Find where the given text appears and provide that cell's center as (X, Y) coordinate. 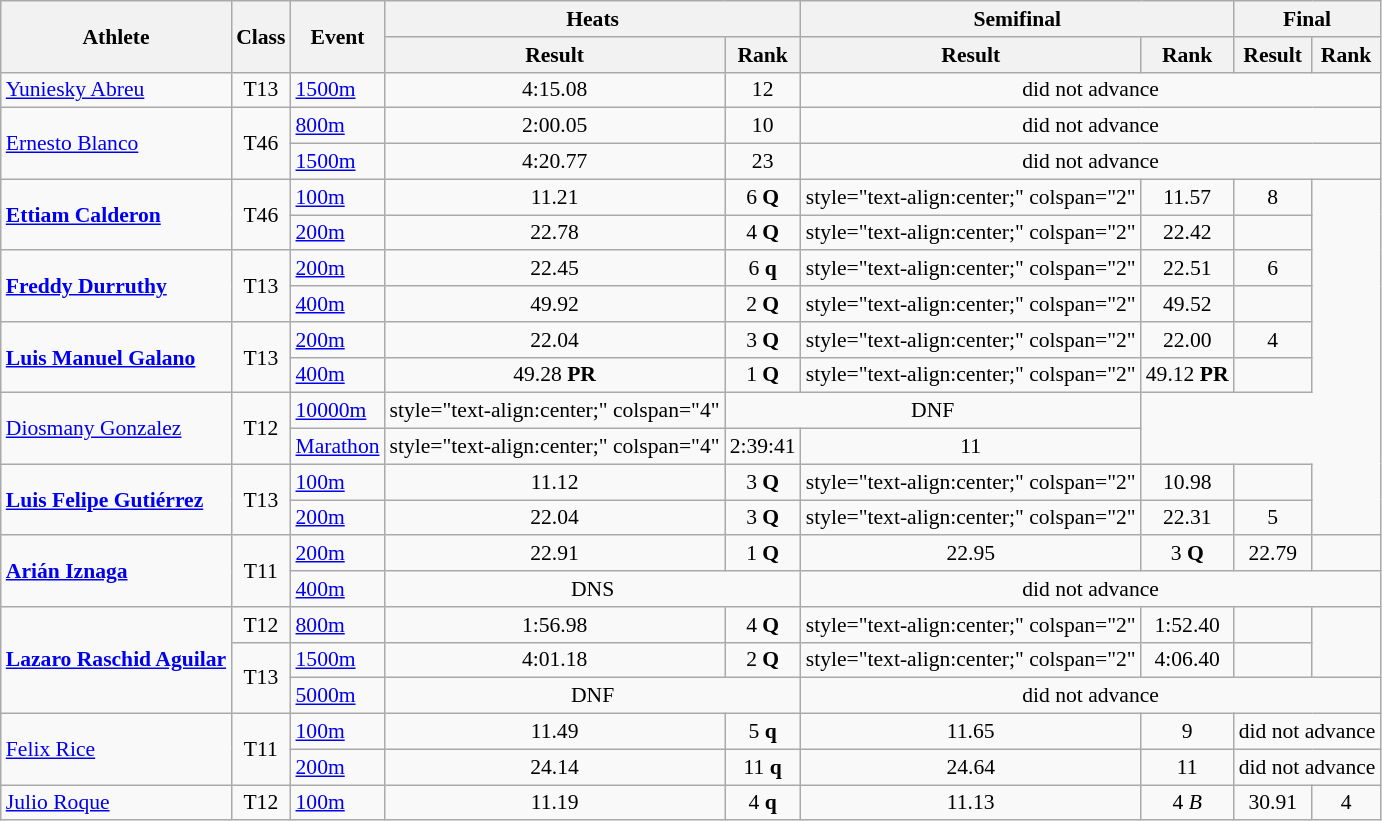
1:56.98 (555, 625)
4:06.40 (1188, 660)
4:20.77 (555, 162)
Heats (593, 19)
22.95 (971, 554)
Athlete (116, 36)
11.65 (971, 732)
11.21 (555, 197)
Yuniesky Abreu (116, 90)
49.52 (1188, 304)
8 (1273, 197)
11.13 (971, 803)
2:00.05 (555, 126)
1:52.40 (1188, 625)
4:15.08 (555, 90)
4:01.18 (555, 660)
11.57 (1188, 197)
49.92 (555, 304)
23 (763, 162)
Luis Manuel Galano (116, 358)
Class (260, 36)
Julio Roque (116, 803)
24.14 (555, 767)
5 q (763, 732)
Semifinal (1018, 19)
Diosmany Gonzalez (116, 428)
11 q (763, 767)
Marathon (337, 447)
10 (763, 126)
10.98 (1188, 482)
11.12 (555, 482)
24.64 (971, 767)
Final (1308, 19)
Lazaro Raschid Aguilar (116, 660)
Felix Rice (116, 750)
22.79 (1273, 554)
2:39:41 (763, 447)
6 Q (763, 197)
12 (763, 90)
22.45 (555, 269)
22.42 (1188, 233)
11.19 (555, 803)
Ettiam Calderon (116, 214)
9 (1188, 732)
49.28 PR (555, 375)
Ernesto Blanco (116, 144)
DNS (593, 589)
4 q (763, 803)
6 (1273, 269)
22.31 (1188, 518)
22.91 (555, 554)
22.00 (1188, 340)
Arián Iznaga (116, 572)
Event (337, 36)
6 q (763, 269)
30.91 (1273, 803)
5 (1273, 518)
Luis Felipe Gutiérrez (116, 500)
22.51 (1188, 269)
11.49 (555, 732)
22.78 (555, 233)
Freddy Durruthy (116, 286)
5000m (337, 696)
49.12 PR (1188, 375)
10000m (337, 411)
4 B (1188, 803)
